Return the (x, y) coordinate for the center point of the cell that contains the specified text.  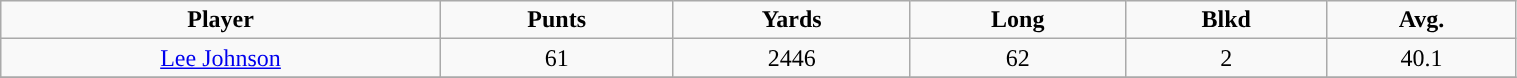
Lee Johnson (221, 58)
2 (1226, 58)
61 (556, 58)
Player (221, 20)
Blkd (1226, 20)
Yards (792, 20)
Punts (556, 20)
2446 (792, 58)
62 (1018, 58)
40.1 (1422, 58)
Avg. (1422, 20)
Long (1018, 20)
